Extract the (x, y) coordinate from the center of the cell holding the provided text.  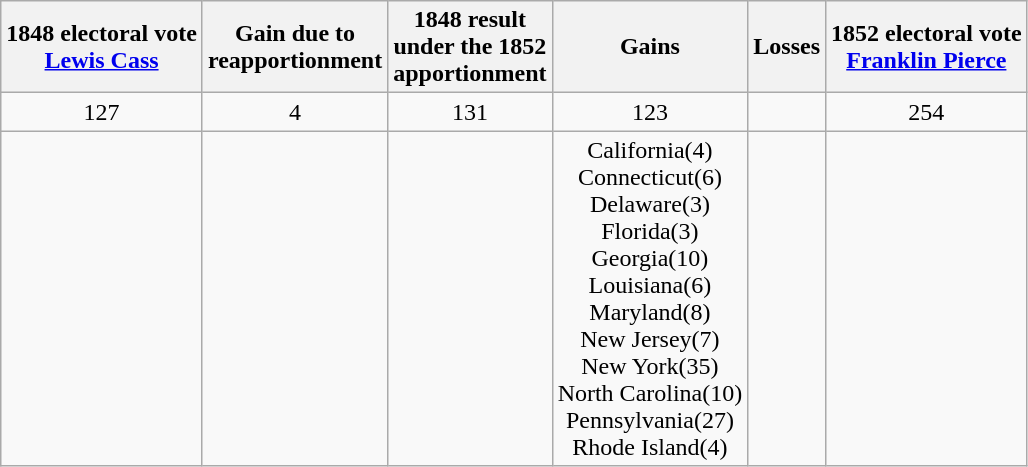
123 (650, 112)
Gain due toreapportionment (294, 47)
Gains (650, 47)
1848 resultunder the 1852apportionment (470, 47)
127 (102, 112)
4 (294, 112)
131 (470, 112)
Losses (787, 47)
254 (927, 112)
1852 electoral voteFranklin Pierce (927, 47)
1848 electoral voteLewis Cass (102, 47)
